For the text-containing cell, return its midpoint in [x, y] coordinate format. 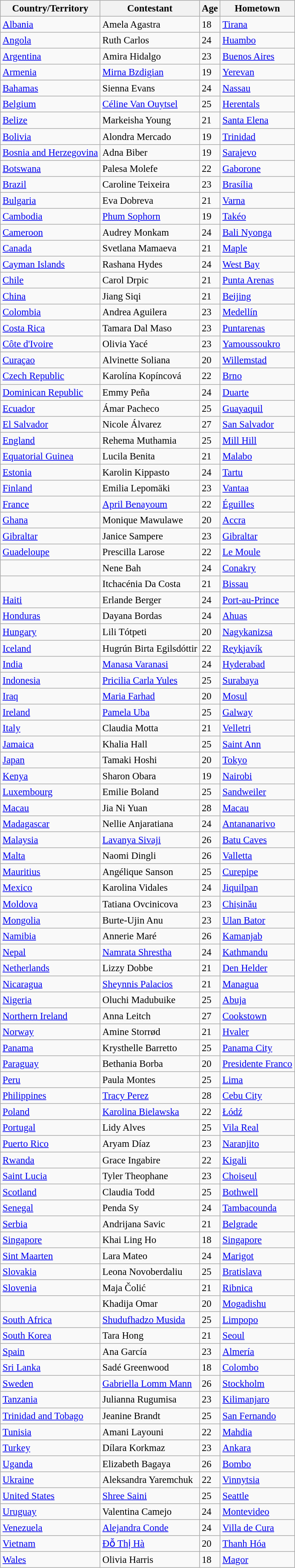
Palesa Molefe [150, 168]
Claudia Motta [150, 728]
Duarte [257, 392]
Bahamas [50, 88]
Kathmandu [257, 952]
Nepal [50, 952]
Sri Lanka [50, 1368]
Presidente Franco [257, 1064]
Amine Storrød [150, 1032]
Nicaragua [50, 984]
Gaborone [257, 168]
Erlande Berger [150, 600]
Cayman Islands [50, 264]
Maple [257, 248]
Willemstad [257, 360]
Mosul [257, 696]
Villa de Cura [257, 1528]
Namrata Shrestha [150, 952]
Choiseul [257, 1176]
Hyderabad [257, 664]
Italy [50, 728]
Luxembourg [50, 792]
Carol Drpic [150, 280]
Den Helder [257, 968]
Nagykanizsa [257, 632]
Wales [50, 1560]
Nellie Anjaratiana [150, 824]
Guadeloupe [50, 552]
Hungary [50, 632]
Bissau [257, 584]
Santa Elena [257, 120]
Almería [257, 1352]
Paraguay [50, 1064]
Senegal [50, 1208]
Trinidad [257, 137]
Northern Ireland [50, 1016]
Maja Čolić [150, 1288]
Karolin Kippasto [150, 472]
Rwanda [50, 1160]
Emmy Peña [150, 392]
South Africa [50, 1320]
Saint Lucia [50, 1176]
Namibia [50, 936]
Peru [50, 1080]
Lara Mateo [150, 1256]
Emilie Boland [150, 792]
Finland [50, 488]
Jiang Siqi [150, 296]
Adna Biber [150, 152]
Ahuas [257, 616]
Angola [50, 40]
Magor [257, 1560]
Maria Farhad [150, 696]
Japan [50, 760]
Janice Sampere [150, 536]
Tokyo [257, 760]
Conakry [257, 568]
Kamanjab [257, 936]
Mauritius [50, 872]
Sheynnis Palacios [150, 984]
Port-au-Prince [257, 600]
Tatiana Ovcinicova [150, 904]
Ulan Bator [257, 920]
Mexico [50, 888]
Madagascar [50, 824]
Pricilia Carla Yules [150, 680]
Olivia Harris [150, 1560]
Equatorial Guinea [50, 456]
Guayaquil [257, 408]
Olivia Yacé [150, 344]
Panama [50, 1048]
Bombo [257, 1464]
Bolivia [50, 137]
Colombo [257, 1368]
Curepipe [257, 872]
Venezuela [50, 1528]
Krysthelle Barretto [150, 1048]
West Bay [257, 264]
Khai Ling Ho [150, 1240]
Hugrún Birta Egilsdóttir [150, 648]
Sweden [50, 1384]
Lidy Alves [150, 1128]
Tartu [257, 472]
Country/Territory [50, 9]
Stockholm [257, 1384]
Thanh Hóa [257, 1544]
Bulgaria [50, 200]
Tara Hong [150, 1336]
Kilimanjaro [257, 1400]
Yerevan [257, 72]
Uganda [50, 1464]
South Korea [50, 1336]
Svetlana Mamaeva [150, 248]
Tyler Theophane [150, 1176]
Bratislava [257, 1272]
Markeisha Young [150, 120]
Amani Layouni [150, 1432]
Yamoussoukro [257, 344]
Itchacénia Da Costa [150, 584]
Dominican Republic [50, 392]
Slovenia [50, 1288]
Łódź [257, 1112]
Alejandra Conde [150, 1528]
Dayana Bordas [150, 616]
Amira Hidalgo [150, 57]
Dílara Korkmaz [150, 1448]
Sandweiler [257, 792]
Shudufhadzo Musida [150, 1320]
Tunisia [50, 1432]
Turkey [50, 1448]
Ireland [50, 712]
Cambodia [50, 217]
Argentina [50, 57]
Mongolia [50, 920]
Curaçao [50, 360]
Slovakia [50, 1272]
Aleksandra Yaremchuk [150, 1480]
Iceland [50, 648]
Puerto Rico [50, 1144]
Malabo [257, 456]
Elizabeth Bagaya [150, 1464]
Beijing [257, 296]
Le Moule [257, 552]
Limpopo [257, 1320]
Jamaica [50, 744]
Sharon Obara [150, 776]
Medellín [257, 312]
Serbia [50, 1224]
Annerie Maré [150, 936]
Belgium [50, 104]
Julianna Rugumisa [150, 1400]
Karolína Kopíncová [150, 376]
Belgrade [257, 1224]
Vietnam [50, 1544]
Grace Ingabire [150, 1160]
Paula Montes [150, 1080]
Nairobi [257, 776]
Angélique Sanson [150, 872]
Sienna Evans [150, 88]
Bothwell [257, 1192]
Indonesia [50, 680]
Rehema Muthamia [150, 440]
Mahdia [257, 1432]
Vinnytsia [257, 1480]
Panama City [257, 1048]
Tirana [257, 25]
Ankara [257, 1448]
Cameroon [50, 232]
Mirna Bzdigian [150, 72]
Takéo [257, 217]
Tamara Dal Maso [150, 328]
Nassau [257, 88]
Moldova [50, 904]
Tamaki Hoshi [150, 760]
Naranjito [257, 1144]
Albania [50, 25]
Gabriella Lomm Mann [150, 1384]
Herentals [257, 104]
Nicole Álvarez [150, 424]
Ecuador [50, 408]
Leona Novoberdaliu [150, 1272]
Valletta [257, 856]
Reykjavík [257, 648]
Trinidad and Tobago [50, 1416]
Abuja [257, 1000]
Pamela Uba [150, 712]
Brasília [257, 184]
Cebu City [257, 1096]
Iraq [50, 696]
Honduras [50, 616]
Monique Mawulawe [150, 520]
Bosnia and Herzegovina [50, 152]
Khalia Hall [150, 744]
Alondra Mercado [150, 137]
Ribnica [257, 1288]
San Salvador [257, 424]
Vila Real [257, 1128]
Portugal [50, 1128]
Varna [257, 200]
Chișinău [257, 904]
Valentina Camejo [150, 1512]
United States [50, 1496]
Poland [50, 1112]
Philippines [50, 1096]
Sint Maarten [50, 1256]
Montevideo [257, 1512]
Brazil [50, 184]
Manasa Varanasi [150, 664]
China [50, 296]
Nigeria [50, 1000]
Tambacounda [257, 1208]
Lucila Benita [150, 456]
Kigali [257, 1160]
San Fernando [257, 1416]
Côte d'Ivoire [50, 344]
Brno [257, 376]
Bali Nyonga [257, 232]
Jiquilpan [257, 888]
Ana García [150, 1352]
Huambo [257, 40]
Oluchi Madubuike [150, 1000]
Marigot [257, 1256]
Canada [50, 248]
Malaysia [50, 840]
Armenia [50, 72]
India [50, 664]
Seattle [257, 1496]
France [50, 504]
Phum Sophorn [150, 217]
Anna Leitch [150, 1016]
Costa Rica [50, 328]
Ghana [50, 520]
Rashana Hydes [150, 264]
Colombia [50, 312]
Ámar Pacheco [150, 408]
Karolina Vidales [150, 888]
Contestant [150, 9]
Aryam Díaz [150, 1144]
Czech Republic [50, 376]
Alvinette Soliana [150, 360]
Netherlands [50, 968]
Jeanine Brandt [150, 1416]
Ruth Carlos [150, 40]
Shree Saini [150, 1496]
Khadija Omar [150, 1304]
Age [210, 9]
Burte-Ujin Anu [150, 920]
Buenos Aires [257, 57]
Tracy Perez [150, 1096]
Chile [50, 280]
Andrijana Savic [150, 1224]
Malta [50, 856]
Saint Ann [257, 744]
Spain [50, 1352]
Bethania Borba [150, 1064]
Hvaler [257, 1032]
Naomi Dingli [150, 856]
Mogadishu [257, 1304]
Nene Bah [150, 568]
Botswana [50, 168]
Emilia Lepomäki [150, 488]
Vantaa [257, 488]
Tanzania [50, 1400]
Amela Agastra [150, 25]
Antananarivo [257, 824]
Sadé Greenwood [150, 1368]
Lizzy Dobbe [150, 968]
Éguilles [257, 504]
Céline Van Ouytsel [150, 104]
Belize [50, 120]
Scotland [50, 1192]
Penda Sy [150, 1208]
Sarajevo [257, 152]
April Benayoum [150, 504]
Batu Caves [257, 840]
Punta Arenas [257, 280]
Andrea Aguilera [150, 312]
Hometown [257, 9]
Caroline Teixeira [150, 184]
Ukraine [50, 1480]
Norway [50, 1032]
Seoul [257, 1336]
Lima [257, 1080]
Jia Ni Yuan [150, 808]
Kenya [50, 776]
Cookstown [257, 1016]
Claudia Todd [150, 1192]
Eva Dobreva [150, 200]
Galway [257, 712]
Velletri [257, 728]
Karolina Bielawska [150, 1112]
Audrey Monkam [150, 232]
Mill Hill [257, 440]
Haiti [50, 600]
El Salvador [50, 424]
Uruguay [50, 1512]
England [50, 440]
Managua [257, 984]
Puntarenas [257, 328]
Prescilla Larose [150, 552]
Surabaya [257, 680]
Đỗ Thị Hà [150, 1544]
Lili Tótpeti [150, 632]
Lavanya Sivaji [150, 840]
Estonia [50, 472]
Accra [257, 520]
